Search for the cell housing the specified text and yield its [x, y] center coordinate. 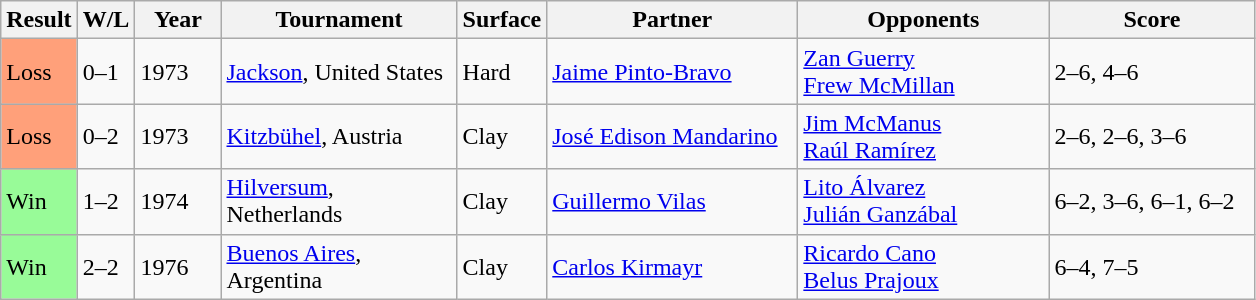
Buenos Aires, Argentina [339, 266]
Year [178, 20]
Kitzbühel, Austria [339, 136]
Jackson, United States [339, 72]
1974 [178, 202]
Lito Álvarez Julián Ganzábal [924, 202]
Hard [502, 72]
2–2 [106, 266]
6–4, 7–5 [1152, 266]
Result [39, 20]
Zan Guerry Frew McMillan [924, 72]
Tournament [339, 20]
1–2 [106, 202]
Jaime Pinto-Bravo [672, 72]
0–1 [106, 72]
Guillermo Vilas [672, 202]
Ricardo Cano Belus Prajoux [924, 266]
1976 [178, 266]
Score [1152, 20]
Partner [672, 20]
Surface [502, 20]
2–6, 4–6 [1152, 72]
0–2 [106, 136]
Hilversum, Netherlands [339, 202]
W/L [106, 20]
Carlos Kirmayr [672, 266]
José Edison Mandarino [672, 136]
6–2, 3–6, 6–1, 6–2 [1152, 202]
2–6, 2–6, 3–6 [1152, 136]
Jim McManus Raúl Ramírez [924, 136]
Opponents [924, 20]
